Capture the cell that displays the provided text and extract its [x, y] central coordinate. 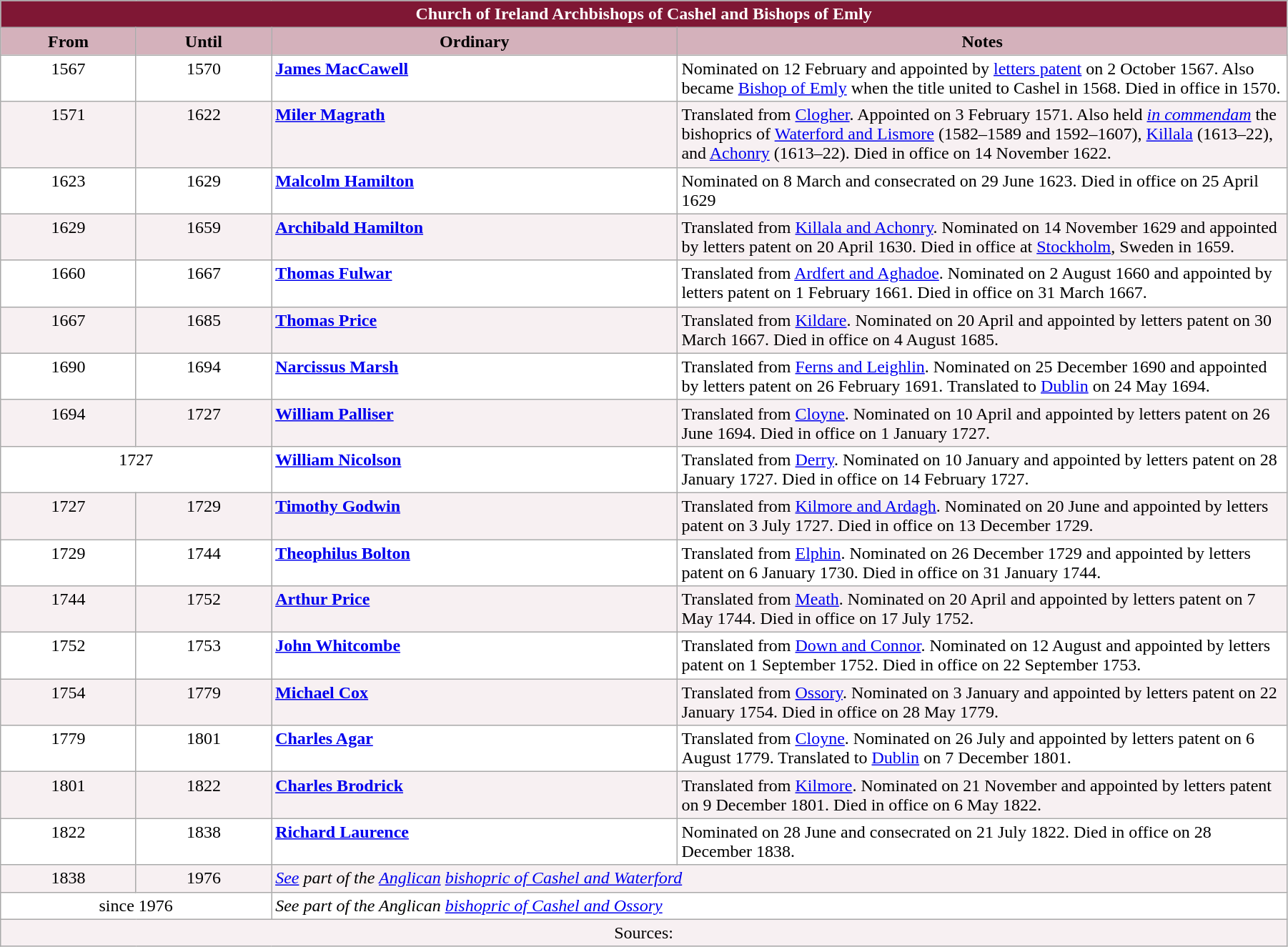
Miler Magrath [475, 134]
See part of the Anglican bishopric of Cashel and Waterford [779, 878]
Until [203, 41]
1976 [203, 878]
Translated from Cloyne. Nominated on 10 April and appointed by letters patent on 26 June 1694. Died in office on 1 January 1727. [982, 423]
1685 [203, 330]
Sources: [644, 933]
Malcolm Hamilton [475, 190]
1690 [69, 376]
1567 [69, 79]
Translated from Kildare. Nominated on 20 April and appointed by letters patent on 30 March 1667. Died in office on 4 August 1685. [982, 330]
1659 [203, 237]
Translated from Ardfert and Aghadoe. Nominated on 2 August 1660 and appointed by letters patent on 1 February 1661. Died in office on 31 March 1667. [982, 283]
See part of the Anglican bishopric of Cashel and Ossory [779, 906]
Translated from Kilmore and Ardagh. Nominated on 20 June and appointed by letters patent on 3 July 1727. Died in office on 13 December 1729. [982, 516]
Thomas Price [475, 330]
1622 [203, 134]
Translated from Cloyne. Nominated on 26 July and appointed by letters patent on 6 August 1779. Translated to Dublin on 7 December 1801. [982, 749]
Translated from Down and Connor. Nominated on 12 August and appointed by letters patent on 1 September 1752. Died in office on 22 September 1753. [982, 656]
Charles Brodrick [475, 795]
William Palliser [475, 423]
1571 [69, 134]
John Whitcombe [475, 656]
Thomas Fulwar [475, 283]
Notes [982, 41]
Translated from Derry. Nominated on 10 January and appointed by letters patent on 28 January 1727. Died in office on 14 February 1727. [982, 469]
Archibald Hamilton [475, 237]
Richard Laurence [475, 842]
Translated from Meath. Nominated on 20 April and appointed by letters patent on 7 May 1744. Died in office on 17 July 1752. [982, 609]
1570 [203, 79]
James MacCawell [475, 79]
From [69, 41]
Nominated on 28 June and consecrated on 21 July 1822. Died in office on 28 December 1838. [982, 842]
Translated from Kilmore. Nominated on 21 November and appointed by letters patent on 9 December 1801. Died in office on 6 May 1822. [982, 795]
Church of Ireland Archbishops of Cashel and Bishops of Emly [644, 14]
1660 [69, 283]
since 1976 [136, 906]
Ordinary [475, 41]
Arthur Price [475, 609]
Translated from Elphin. Nominated on 26 December 1729 and appointed by letters patent on 6 January 1730. Died in office on 31 January 1744. [982, 562]
1754 [69, 702]
Timothy Godwin [475, 516]
1753 [203, 656]
Nominated on 8 March and consecrated on 29 June 1623. Died in office on 25 April 1629 [982, 190]
1623 [69, 190]
Charles Agar [475, 749]
Michael Cox [475, 702]
Translated from Ossory. Nominated on 3 January and appointed by letters patent on 22 January 1754. Died in office on 28 May 1779. [982, 702]
Theophilus Bolton [475, 562]
William Nicolson [475, 469]
Narcissus Marsh [475, 376]
